Pinpoint the cell where the given text exists, returning its [x, y] midpoint coordinate. 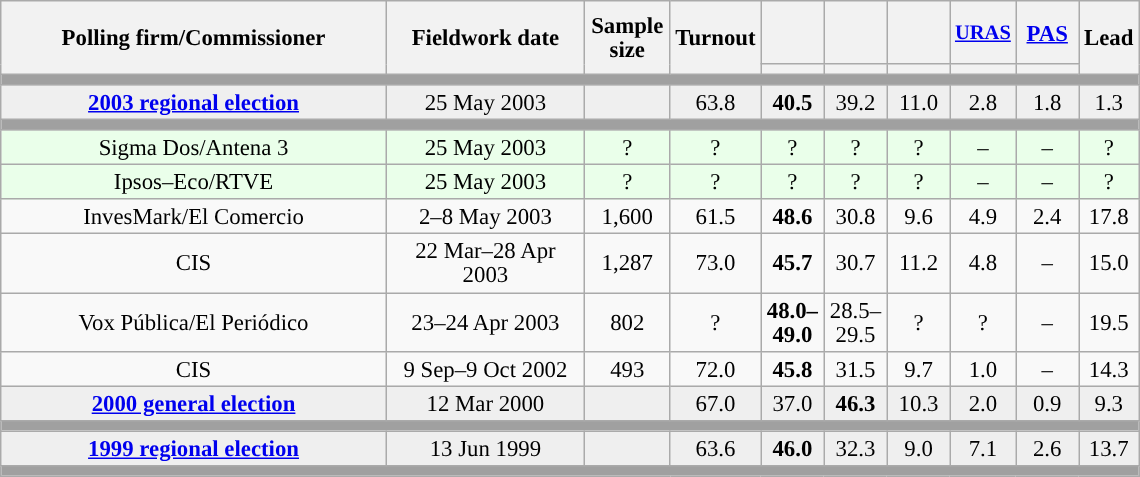
2.6 [1048, 448]
1999 regional election [194, 448]
19.5 [1109, 322]
40.5 [792, 102]
2.0 [983, 404]
23–24 Apr 2003 [485, 322]
1.0 [983, 368]
39.2 [856, 102]
Sigma Dos/Antena 3 [194, 148]
28.5–29.5 [856, 322]
9 Sep–9 Oct 2002 [485, 368]
11.0 [918, 102]
37.0 [792, 404]
2003 regional election [194, 102]
12 Mar 2000 [485, 404]
493 [627, 368]
31.5 [856, 368]
7.1 [983, 448]
Fieldwork date [485, 38]
9.6 [918, 218]
46.3 [856, 404]
4.8 [983, 264]
2.4 [1048, 218]
45.8 [792, 368]
30.8 [856, 218]
Ipsos–Eco/RTVE [194, 182]
11.2 [918, 264]
48.0–49.0 [792, 322]
InvesMark/El Comercio [194, 218]
10.3 [918, 404]
2–8 May 2003 [485, 218]
9.3 [1109, 404]
9.7 [918, 368]
Sample size [627, 38]
67.0 [716, 404]
72.0 [716, 368]
PAS [1048, 32]
13 Jun 1999 [485, 448]
URAS [983, 32]
61.5 [716, 218]
9.0 [918, 448]
30.7 [856, 264]
32.3 [856, 448]
46.0 [792, 448]
Turnout [716, 38]
Polling firm/Commissioner [194, 38]
73.0 [716, 264]
0.9 [1048, 404]
4.9 [983, 218]
45.7 [792, 264]
48.6 [792, 218]
Vox Pública/El Periódico [194, 322]
1,600 [627, 218]
1.8 [1048, 102]
802 [627, 322]
22 Mar–28 Apr 2003 [485, 264]
1,287 [627, 264]
Lead [1109, 38]
63.6 [716, 448]
63.8 [716, 102]
17.8 [1109, 218]
13.7 [1109, 448]
2000 general election [194, 404]
15.0 [1109, 264]
1.3 [1109, 102]
2.8 [983, 102]
14.3 [1109, 368]
